Scan for the cell matching the given text and deliver its [X, Y] coordinate at center. 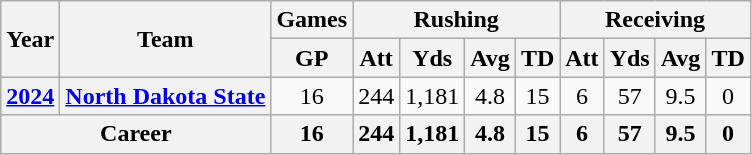
Rushing [456, 20]
Year [30, 39]
2024 [30, 96]
Receiving [656, 20]
North Dakota State [166, 96]
Team [166, 39]
Career [136, 134]
Games [312, 20]
GP [312, 58]
